Determine the [X, Y] coordinate at the center of the cell enclosing the given text.  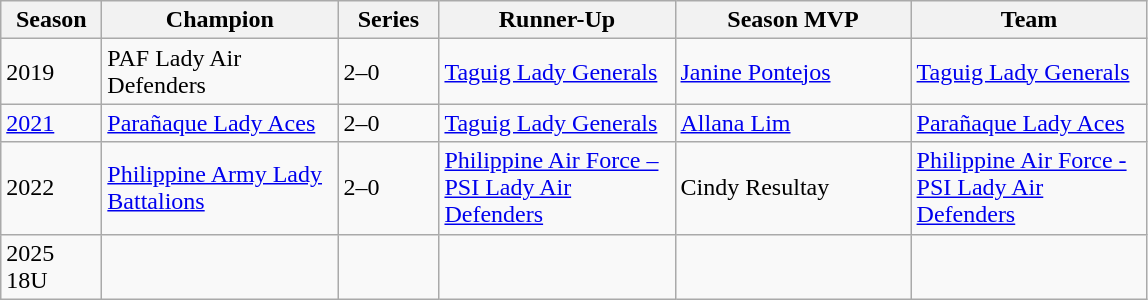
2021 [52, 123]
Janine Pontejos [793, 72]
Philippine Air Force – PSI Lady Air Defenders [557, 188]
Champion [220, 20]
Season [52, 20]
PAF Lady Air Defenders [220, 72]
Allana Lim [793, 123]
Philippine Army Lady Battalions [220, 188]
Season MVP [793, 20]
Runner-Up [557, 20]
Series [388, 20]
2025 18U [52, 266]
Team [1029, 20]
2019 [52, 72]
2022 [52, 188]
Cindy Resultay [793, 188]
Philippine Air Force - PSI Lady Air Defenders [1029, 188]
